Capture the cell that displays the provided text and extract its (X, Y) central coordinate. 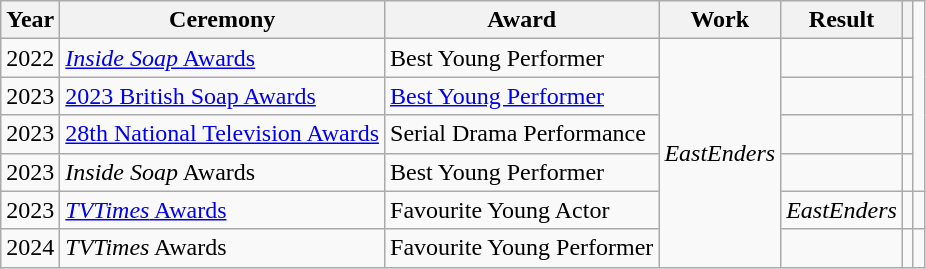
Award (522, 20)
Serial Drama Performance (522, 134)
Result (842, 20)
2024 (30, 248)
Work (720, 20)
Year (30, 20)
2023 British Soap Awards (222, 96)
2022 (30, 58)
Favourite Young Performer (522, 248)
28th National Television Awards (222, 134)
Ceremony (222, 20)
Favourite Young Actor (522, 210)
